From the cell containing the given text, extract its center point as [x, y] coordinate. 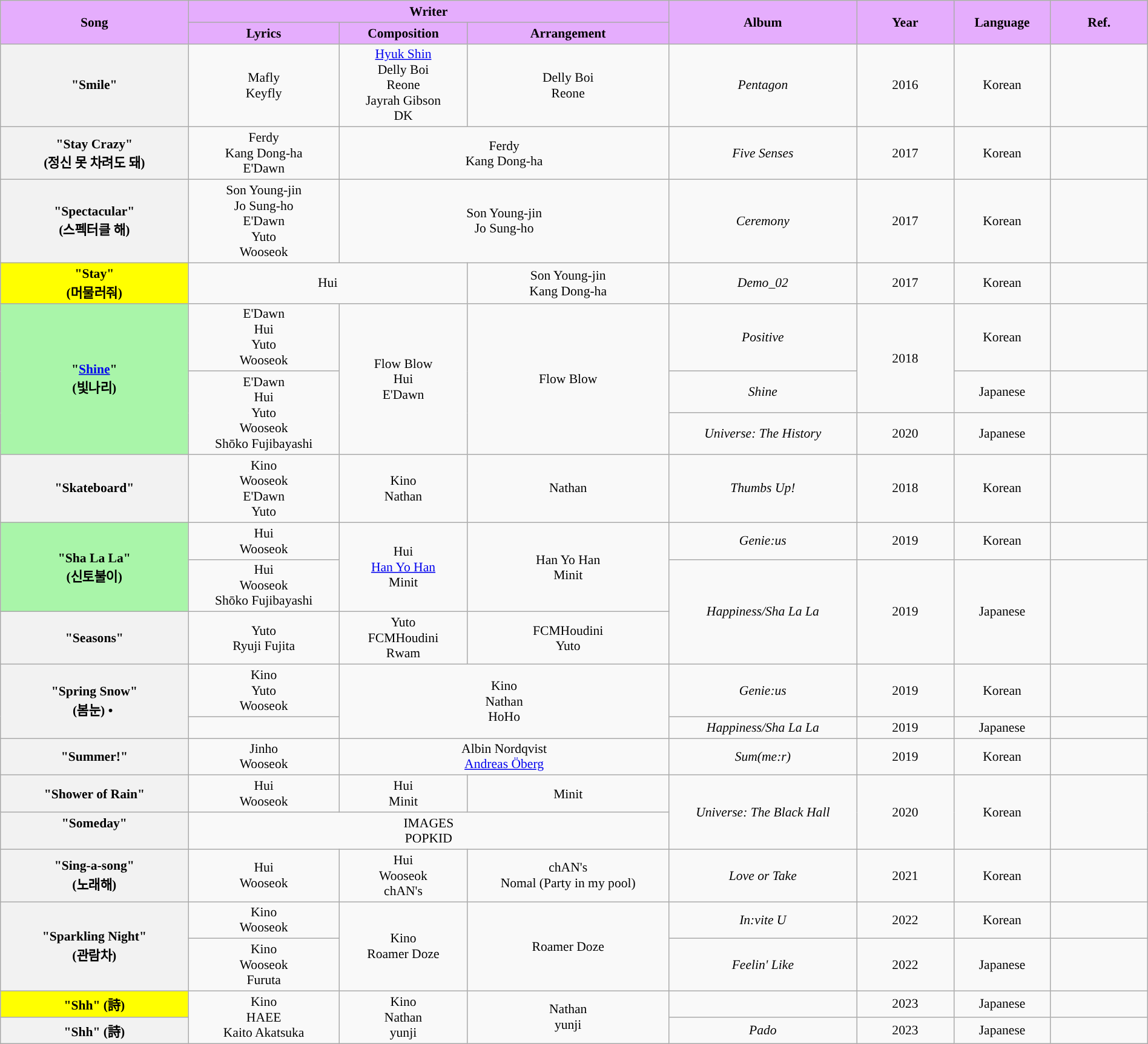
KinoWooseok [264, 920]
"Summer!" [94, 757]
chAN'sNomal (Party in my pool) [568, 875]
Hyuk ShinDelly BoiReoneJayrah GibsonDK [403, 85]
Sum(me:r) [763, 757]
Son Young-jinKang Dong-ha [568, 283]
HuiMinit [403, 794]
Delly BoiReone [568, 85]
KinoNathanyunji [403, 1017]
Lyrics [264, 33]
Nathanyunji [568, 1017]
Albin NordqvistAndreas Öberg [504, 757]
Demo_02 [763, 283]
"Shine" (빛나리) [94, 379]
Universe: The History [763, 433]
"Sparkling Night"(관람차) [94, 947]
KinoHAEEKaito Akatsuka [264, 1017]
E'DawnHuiYutoWooseok [264, 337]
KinoRoamer Doze [403, 947]
"Spectacular" (스펙터클 해) [94, 221]
KinoWooseokE'DawnYuto [264, 488]
Shine [763, 392]
"Stay Crazy" (정신 못 차려도 돼) [94, 154]
FerdyKang Dong-haE'Dawn [264, 154]
Son Young-jinJo Sung-hoE'DawnYutoWooseok [264, 221]
"Shower of Rain" [94, 794]
KinoNathanHoHo [504, 701]
Love or Take [763, 875]
2021 [905, 875]
Song [94, 22]
Ref. [1099, 22]
Han Yo HanMinit [568, 567]
Writer [429, 11]
"Sha La La" (신토불이) [94, 567]
JinhoWooseok [264, 757]
E'DawnHuiYutoWooseokShōko Fujibayashi [264, 413]
"Seasons" [94, 638]
"Stay" (머물러줘) [94, 283]
"Sing-a-song" (노래해) [94, 875]
Nathan [568, 488]
Pentagon [763, 85]
YutoFCMHoudiniRwam [403, 638]
Son Young-jinJo Sung-ho [504, 221]
KinoYutoWooseok [264, 690]
Album [763, 22]
2016 [905, 85]
YutoRyuji Fujita [264, 638]
HuiWooseokchAN's [403, 875]
KinoNathan [403, 488]
Year [905, 22]
KinoWooseokFuruta [264, 965]
Flow BlowHuiE'Dawn [403, 379]
HuiWooseokShōko Fujibayashi [264, 586]
Hui [328, 283]
Minit [568, 794]
"Spring Snow" (봄눈) • [94, 701]
FerdyKang Dong-ha [504, 154]
"Smile" [94, 85]
Flow Blow [568, 379]
Pado [763, 1030]
Arrangement [568, 33]
Roamer Doze [568, 947]
HuiHan Yo HanMinit [403, 567]
FCMHoudiniYuto [568, 638]
Feelin' Like [763, 965]
Language [1002, 22]
Thumbs Up! [763, 488]
"Skateboard" [94, 488]
Positive [763, 337]
Universe: The Black Hall [763, 812]
MaflyKeyfly [264, 85]
In:vite U [763, 920]
Five Senses [763, 154]
"Someday" [94, 830]
Ceremony [763, 221]
Composition [403, 33]
IMAGESPOPKID [429, 830]
